Identify which cell holds the provided text, then report its (x, y) central coordinate. 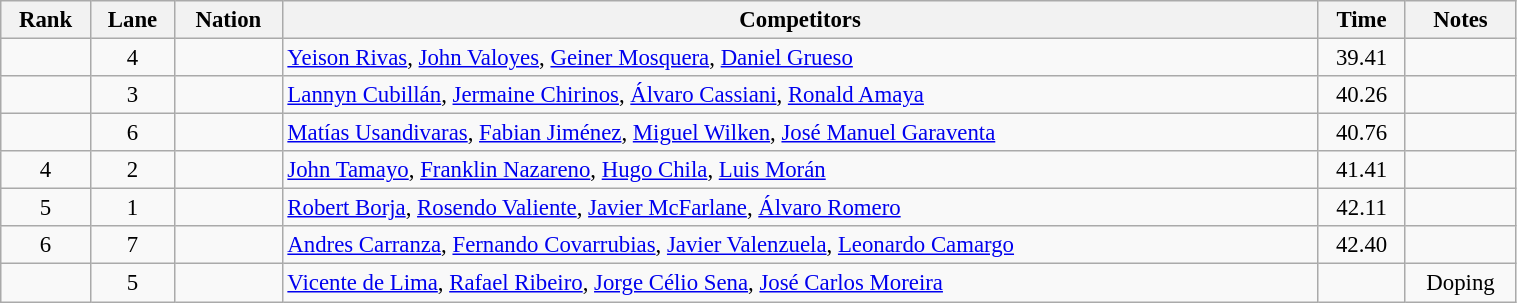
Andres Carranza, Fernando Covarrubias, Javier Valenzuela, Leonardo Camargo (800, 245)
Doping (1460, 283)
41.41 (1362, 170)
Robert Borja, Rosendo Valiente, Javier McFarlane, Álvaro Romero (800, 208)
40.26 (1362, 95)
Time (1362, 20)
7 (132, 245)
42.40 (1362, 245)
39.41 (1362, 58)
3 (132, 95)
1 (132, 208)
Yeison Rivas, John Valoyes, Geiner Mosquera, Daniel Grueso (800, 58)
Matías Usandivaras, Fabian Jiménez, Miguel Wilken, José Manuel Garaventa (800, 133)
40.76 (1362, 133)
John Tamayo, Franklin Nazareno, Hugo Chila, Luis Morán (800, 170)
2 (132, 170)
Nation (228, 20)
Rank (46, 20)
Lane (132, 20)
Vicente de Lima, Rafael Ribeiro, Jorge Célio Sena, José Carlos Moreira (800, 283)
Competitors (800, 20)
Lannyn Cubillán, Jermaine Chirinos, Álvaro Cassiani, Ronald Amaya (800, 95)
Notes (1460, 20)
42.11 (1362, 208)
